Locate the cell with the specified text and output its (x, y) center coordinate. 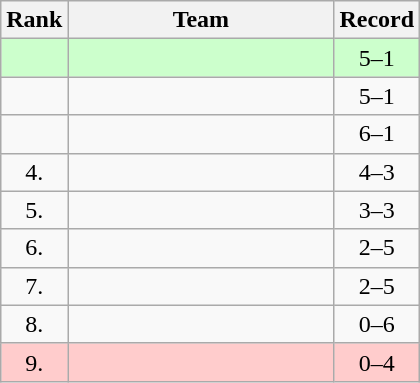
0–4 (377, 362)
0–6 (377, 324)
Team (201, 20)
3–3 (377, 210)
Record (377, 20)
7. (34, 286)
6–1 (377, 134)
Rank (34, 20)
6. (34, 248)
4–3 (377, 172)
8. (34, 324)
5. (34, 210)
4. (34, 172)
9. (34, 362)
